Find where the given text appears and provide that cell's center as (X, Y) coordinate. 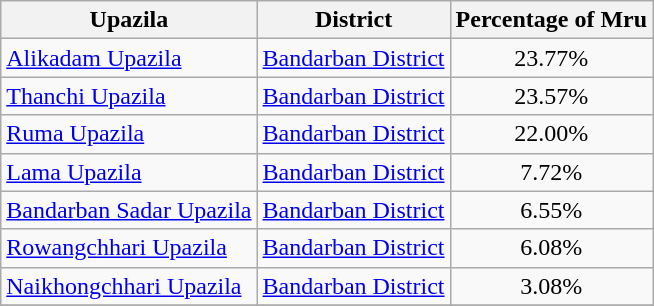
Alikadam Upazila (129, 58)
6.08% (552, 248)
Ruma Upazila (129, 134)
Bandarban Sadar Upazila (129, 210)
7.72% (552, 172)
Percentage of Mru (552, 20)
23.57% (552, 96)
23.77% (552, 58)
Thanchi Upazila (129, 96)
Rowangchhari Upazila (129, 248)
Naikhongchhari Upazila (129, 286)
District (354, 20)
3.08% (552, 286)
6.55% (552, 210)
22.00% (552, 134)
Upazila (129, 20)
Lama Upazila (129, 172)
